Capture the cell that displays the provided text and extract its (X, Y) central coordinate. 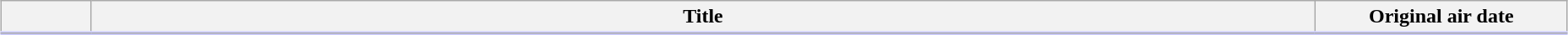
Original air date (1441, 17)
Title (703, 17)
